Identify which cell holds the provided text, then report its (X, Y) central coordinate. 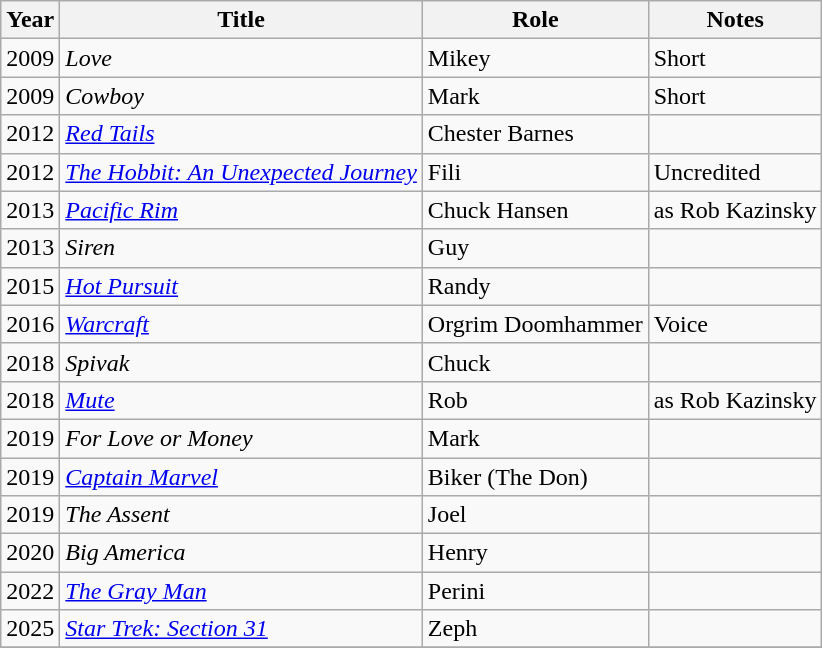
The Hobbit: An Unexpected Journey (242, 172)
Voice (735, 324)
2022 (30, 591)
2015 (30, 286)
The Assent (242, 515)
Guy (535, 248)
Pacific Rim (242, 210)
Red Tails (242, 134)
Chester Barnes (535, 134)
Cowboy (242, 96)
Uncredited (735, 172)
Hot Pursuit (242, 286)
2020 (30, 553)
Year (30, 20)
Zeph (535, 629)
Rob (535, 400)
Star Trek: Section 31 (242, 629)
Randy (535, 286)
Fili (535, 172)
Mute (242, 400)
Chuck Hansen (535, 210)
Biker (The Don) (535, 477)
Title (242, 20)
Orgrim Doomhammer (535, 324)
2025 (30, 629)
Notes (735, 20)
Chuck (535, 362)
Big America (242, 553)
2016 (30, 324)
For Love or Money (242, 438)
Henry (535, 553)
Warcraft (242, 324)
Spivak (242, 362)
Role (535, 20)
Love (242, 58)
Mikey (535, 58)
Captain Marvel (242, 477)
Perini (535, 591)
The Gray Man (242, 591)
Joel (535, 515)
Siren (242, 248)
